For the text-containing cell, return its midpoint in (X, Y) coordinate format. 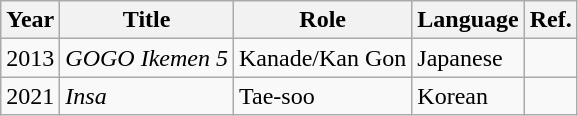
Korean (468, 96)
Kanade/Kan Gon (322, 58)
2013 (30, 58)
Insa (147, 96)
Year (30, 20)
Role (322, 20)
Tae-soo (322, 96)
Ref. (550, 20)
GOGO Ikemen 5 (147, 58)
Language (468, 20)
Japanese (468, 58)
Title (147, 20)
2021 (30, 96)
